For the text-containing cell, return its midpoint in (X, Y) coordinate format. 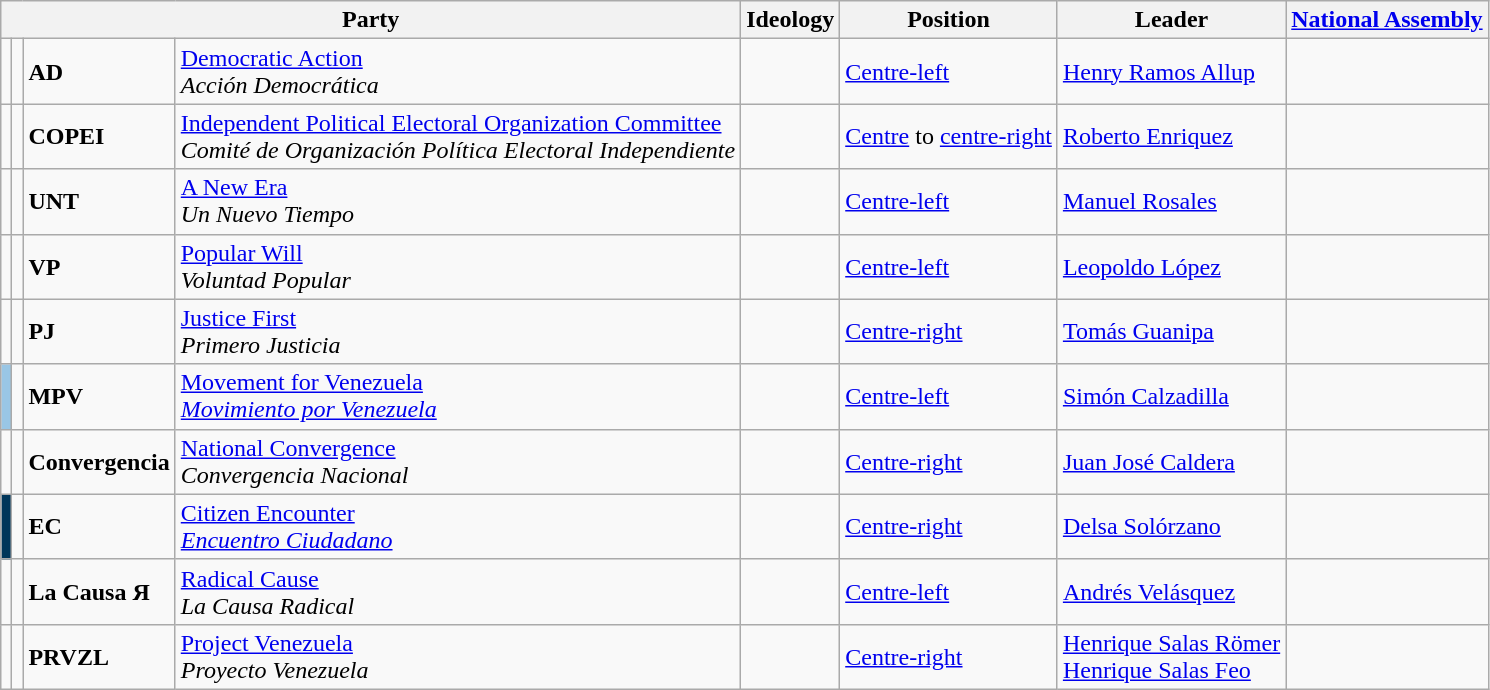
Party (371, 20)
Movement for VenezuelaMovimiento por Venezuela (458, 396)
La Causa Я (99, 592)
VP (99, 266)
COPEI (99, 136)
Andrés Velásquez (1171, 592)
Popular WillVoluntad Popular (458, 266)
MPV (99, 396)
National Assembly (1387, 20)
Radical CauseLa Causa Radical (458, 592)
Tomás Guanipa (1171, 332)
Simón Calzadilla (1171, 396)
Delsa Solórzano (1171, 526)
Ideology (790, 20)
AD (99, 72)
Roberto Enriquez (1171, 136)
PJ (99, 332)
Independent Political Electoral Organization CommitteeComité de Organización Política Electoral Independiente (458, 136)
Democratic ActionAcción Democrática (458, 72)
PRVZL (99, 656)
Justice FirstPrimero Justicia (458, 332)
Leopoldo López (1171, 266)
Position (949, 20)
A New EraUn Nuevo Tiempo (458, 202)
Leader (1171, 20)
UNT (99, 202)
Citizen EncounterEncuentro Ciudadano (458, 526)
EC (99, 526)
Manuel Rosales (1171, 202)
National ConvergenceConvergencia Nacional (458, 462)
Juan José Caldera (1171, 462)
Project VenezuelaProyecto Venezuela (458, 656)
Henrique Salas RömerHenrique Salas Feo (1171, 656)
Convergencia (99, 462)
Henry Ramos Allup (1171, 72)
Centre to centre-right (949, 136)
